Provide the (x, y) coordinate of the cell's center where the given text is located.  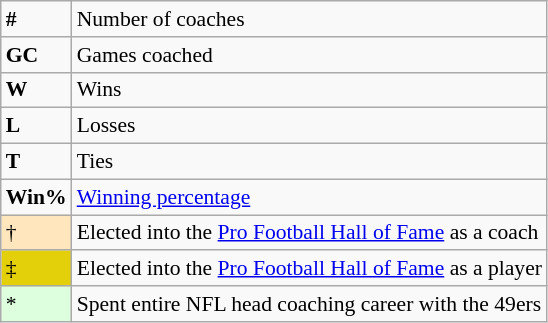
Win% (36, 197)
# (36, 19)
Number of coaches (310, 19)
Ties (310, 162)
Wins (310, 90)
Games coached (310, 55)
L (36, 126)
W (36, 90)
GC (36, 55)
‡ (36, 269)
Elected into the Pro Football Hall of Fame as a coach (310, 233)
Winning percentage (310, 197)
Elected into the Pro Football Hall of Fame as a player (310, 269)
* (36, 304)
T (36, 162)
Spent entire NFL head coaching career with the 49ers (310, 304)
Losses (310, 126)
† (36, 233)
